Determine the [X, Y] coordinate at the center of the cell enclosing the given text.  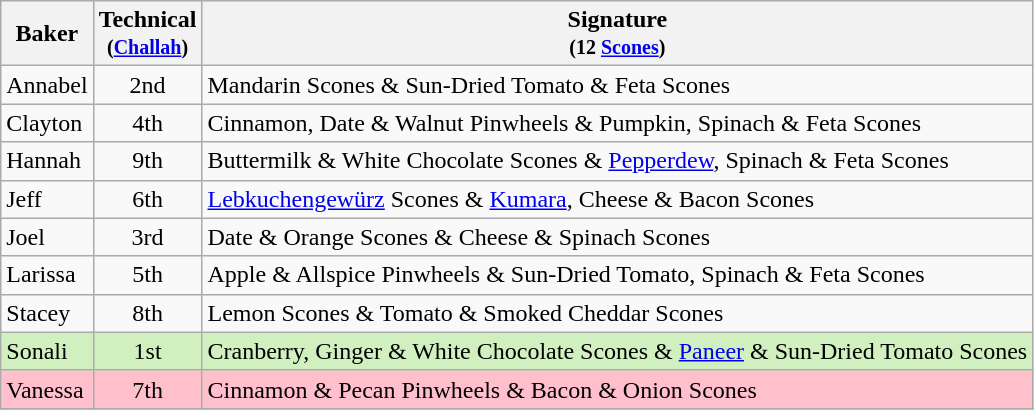
1st [148, 351]
Date & Orange Scones & Cheese & Spinach Scones [618, 237]
Cranberry, Ginger & White Chocolate Scones & Paneer & Sun-Dried Tomato Scones [618, 351]
2nd [148, 85]
Cinnamon, Date & Walnut Pinwheels & Pumpkin, Spinach & Feta Scones [618, 123]
Jeff [47, 199]
5th [148, 275]
Clayton [47, 123]
9th [148, 161]
Buttermilk & White Chocolate Scones & Pepperdew, Spinach & Feta Scones [618, 161]
Cinnamon & Pecan Pinwheels & Bacon & Onion Scones [618, 389]
Hannah [47, 161]
Lemon Scones & Tomato & Smoked Cheddar Scones [618, 313]
8th [148, 313]
Vanessa [47, 389]
7th [148, 389]
Signature(12 Scones) [618, 34]
4th [148, 123]
Technical(Challah) [148, 34]
Mandarin Scones & Sun-Dried Tomato & Feta Scones [618, 85]
Baker [47, 34]
Larissa [47, 275]
Sonali [47, 351]
Joel [47, 237]
Lebkuchengewürz Scones & Kumara, Cheese & Bacon Scones [618, 199]
3rd [148, 237]
6th [148, 199]
Annabel [47, 85]
Stacey [47, 313]
Apple & Allspice Pinwheels & Sun-Dried Tomato, Spinach & Feta Scones [618, 275]
